Search for the cell housing the specified text and yield its [X, Y] center coordinate. 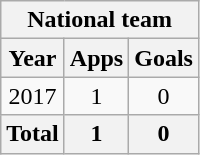
Total [33, 134]
Apps [96, 58]
National team [100, 20]
2017 [33, 96]
Goals [164, 58]
Year [33, 58]
